Determine the [x, y] coordinate at the center of the cell enclosing the given text.  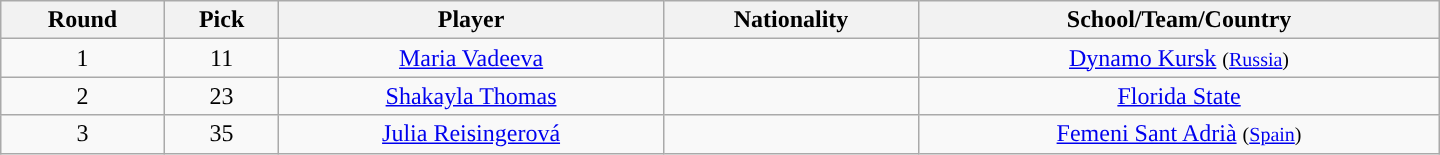
Player [471, 20]
Florida State [1179, 96]
Femeni Sant Adrià (Spain) [1179, 134]
3 [83, 134]
11 [222, 58]
Pick [222, 20]
Nationality [791, 20]
2 [83, 96]
1 [83, 58]
Maria Vadeeva [471, 58]
School/Team/Country [1179, 20]
35 [222, 134]
Round [83, 20]
Julia Reisingerová [471, 134]
23 [222, 96]
Shakayla Thomas [471, 96]
Dynamo Kursk (Russia) [1179, 58]
